Return [x, y] of the center of cell containing provided text 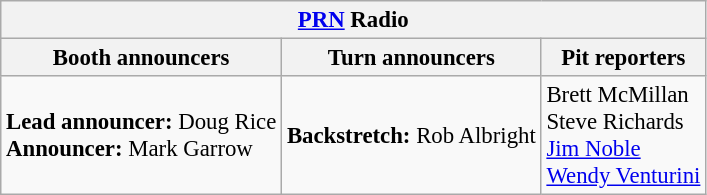
Brett McMillanSteve RichardsJim NobleWendy Venturini [624, 136]
Booth announcers [142, 58]
Pit reporters [624, 58]
PRN Radio [354, 20]
Lead announcer: Doug RiceAnnouncer: Mark Garrow [142, 136]
Backstretch: Rob Albright [412, 136]
Turn announcers [412, 58]
